Return [x, y] of the center of cell containing provided text 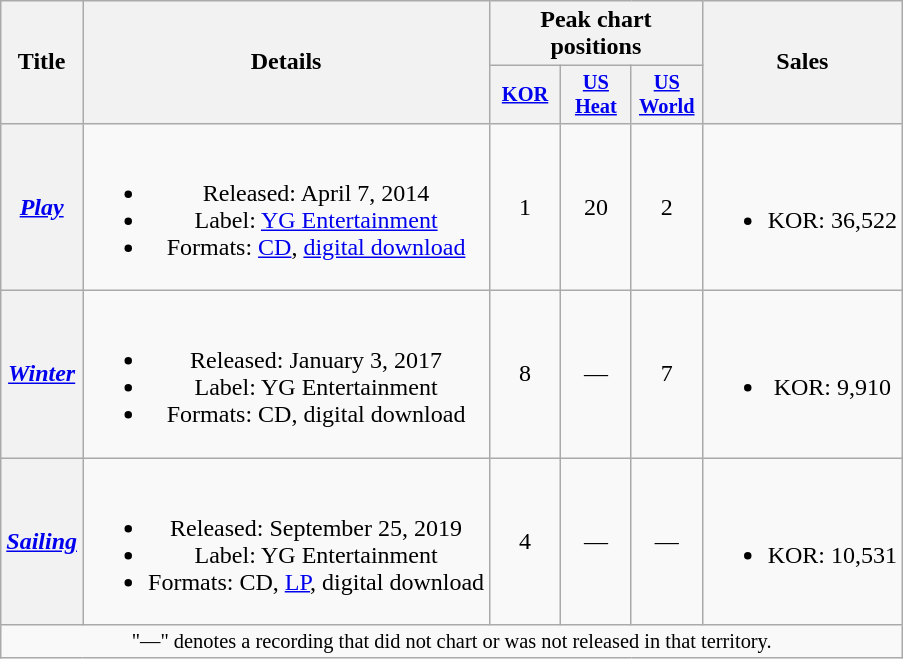
Title [42, 62]
Sales [802, 62]
Released: January 3, 2017Label: YG EntertainmentFormats: CD, digital download [286, 374]
Released: September 25, 2019Label: YG EntertainmentFormats: CD, LP, digital download [286, 542]
KOR: 36,522 [802, 206]
1 [526, 206]
KOR [526, 95]
USWorld [666, 95]
KOR: 10,531 [802, 542]
Winter [42, 374]
2 [666, 206]
KOR: 9,910 [802, 374]
Sailing [42, 542]
Released: April 7, 2014Label: YG EntertainmentFormats: CD, digital download [286, 206]
Play [42, 206]
20 [596, 206]
USHeat [596, 95]
Details [286, 62]
"—" denotes a recording that did not chart or was not released in that territory. [452, 642]
7 [666, 374]
8 [526, 374]
Peak chart positions [596, 34]
4 [526, 542]
